For the text-containing cell, return its midpoint in (x, y) coordinate format. 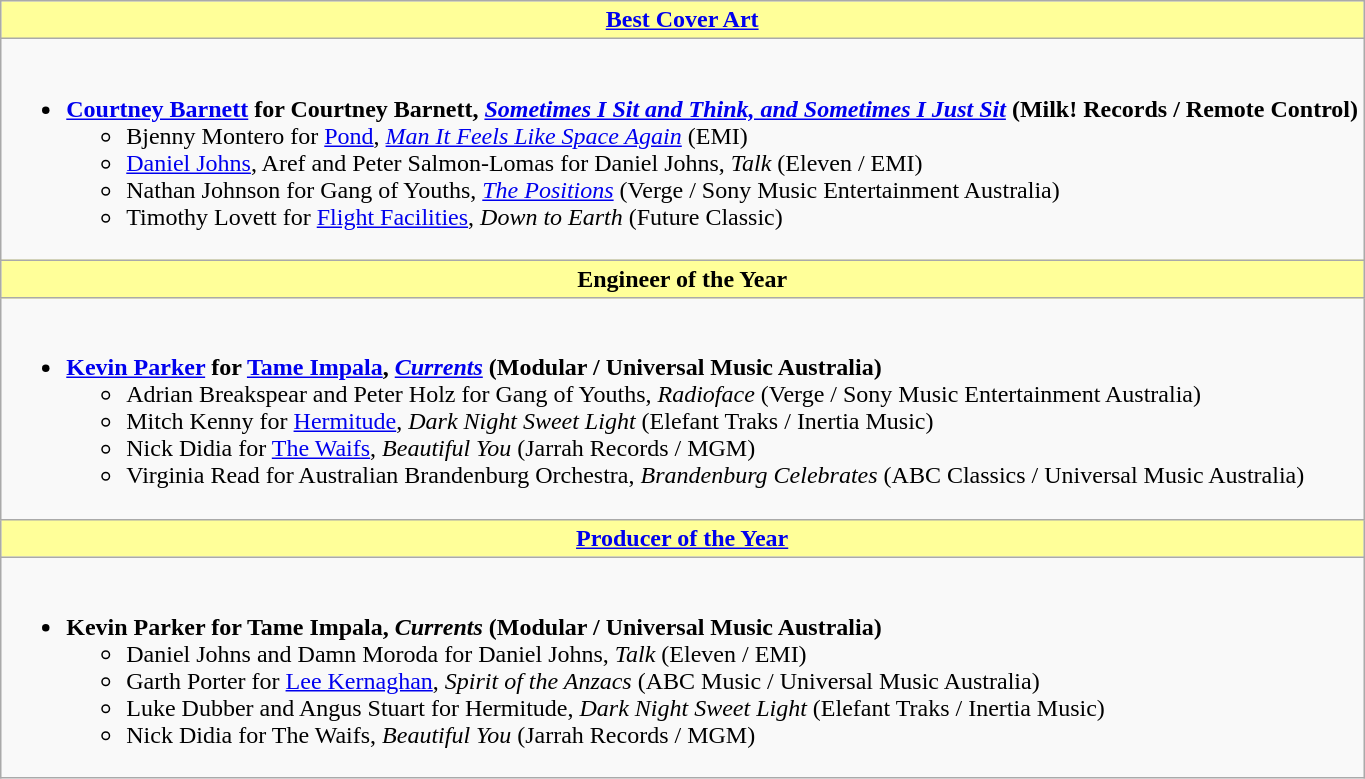
Best Cover Art (682, 20)
Producer of the Year (682, 538)
Engineer of the Year (682, 279)
